Locate the cell with the specified text and output its (x, y) center coordinate. 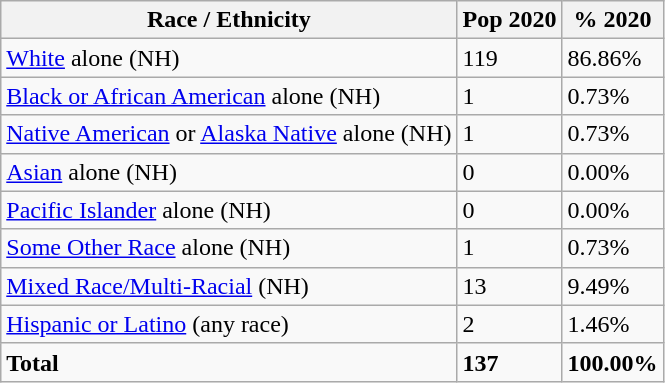
White alone (NH) (229, 58)
119 (510, 58)
% 2020 (612, 20)
137 (510, 362)
Pop 2020 (510, 20)
Pacific Islander alone (NH) (229, 210)
100.00% (612, 362)
Some Other Race alone (NH) (229, 248)
Native American or Alaska Native alone (NH) (229, 134)
Race / Ethnicity (229, 20)
13 (510, 286)
Mixed Race/Multi-Racial (NH) (229, 286)
2 (510, 324)
86.86% (612, 58)
Asian alone (NH) (229, 172)
Hispanic or Latino (any race) (229, 324)
9.49% (612, 286)
Total (229, 362)
1.46% (612, 324)
Black or African American alone (NH) (229, 96)
